Pinpoint the cell where the given text exists, returning its [x, y] midpoint coordinate. 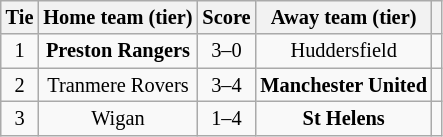
Away team (tier) [343, 17]
Wigan [118, 118]
2 [20, 85]
Home team (tier) [118, 17]
Tranmere Rovers [118, 85]
Score [226, 17]
3–4 [226, 85]
Preston Rangers [118, 51]
Huddersfield [343, 51]
1–4 [226, 118]
St Helens [343, 118]
Tie [20, 17]
3–0 [226, 51]
Manchester United [343, 85]
3 [20, 118]
1 [20, 51]
